Capture the cell that displays the provided text and extract its [X, Y] central coordinate. 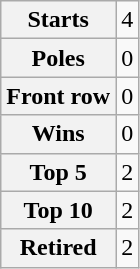
4 [128, 20]
Front row [58, 96]
Wins [58, 134]
Top 10 [58, 210]
Top 5 [58, 172]
Retired [58, 248]
Starts [58, 20]
Poles [58, 58]
